Find where the given text appears and provide that cell's center as (X, Y) coordinate. 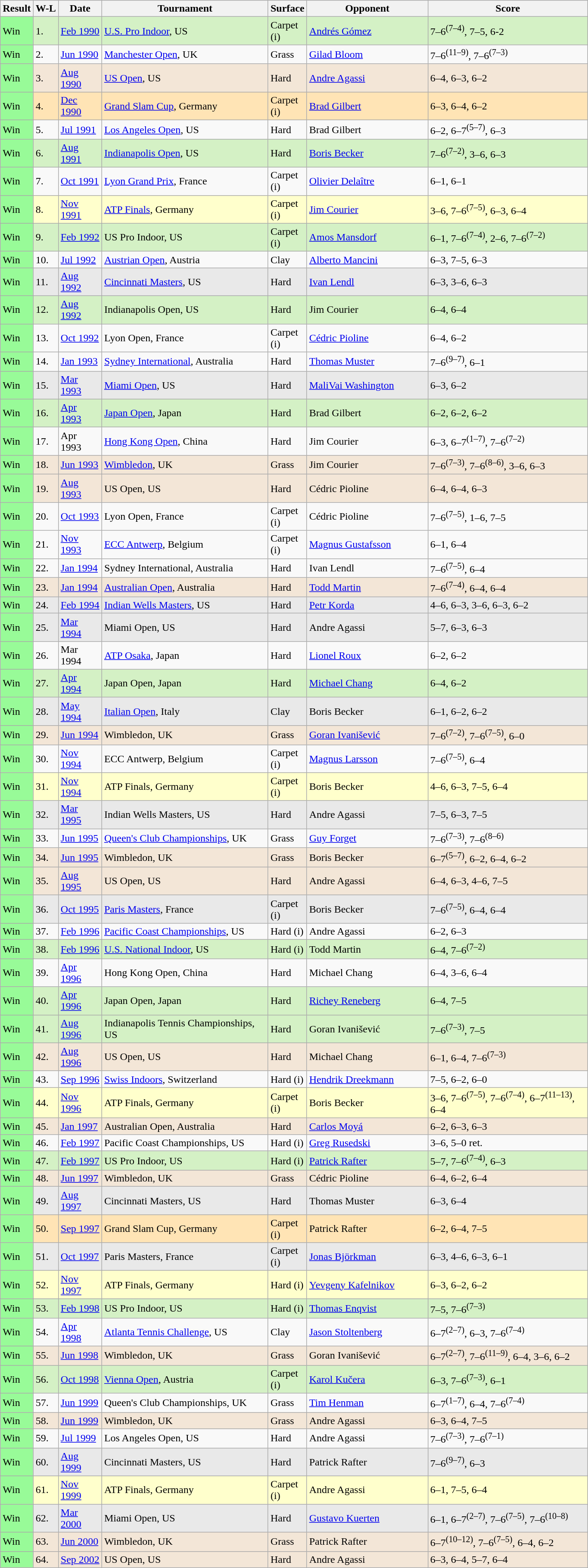
6–4, 6–4 (507, 309)
Date (80, 9)
5–7, 7–6(7–4), 6–3 (507, 1161)
Surface (287, 9)
Magnus Gustafsson (367, 545)
Aug 1993 (80, 489)
6–7(1–7), 6–4, 7–6(7–4) (507, 1403)
Karol Kučera (367, 1379)
Lyon Grand Prix, France (185, 181)
7–6(9–7), 6–1 (507, 362)
W-L (46, 9)
6–4, 6–4, 6–3 (507, 489)
42. (46, 1057)
63. (46, 1542)
7–6(7–3), 7–6(8–6), 3–6, 6–3 (507, 464)
3–6, 5–0 ret. (507, 1143)
7. (46, 181)
3–6, 7–6(7–5), 7–6(7–4), 6–7(11–13), 6–4 (507, 1103)
Feb 1998 (80, 1308)
MaliVai Washington (367, 385)
22. (46, 568)
Aug 1999 (80, 1462)
6–2, 6–3 (507, 931)
Austrian Open, Austria (185, 259)
15. (46, 385)
Feb 1990 (80, 31)
Nov 1999 (80, 1490)
Gustavo Kuerten (367, 1518)
7–5, 7–6(7–3) (507, 1308)
21. (46, 545)
6–4, 6–2, 6–4 (507, 1178)
6–4, 6–3, 6–2 (507, 78)
6–3, 6–4 (507, 1200)
8. (46, 209)
Lionel Roux (367, 655)
Jan 1993 (80, 362)
13. (46, 338)
Manchester Open, UK (185, 54)
6–4, 6–3, 4–6, 7–5 (507, 881)
Jul 1999 (80, 1438)
24. (46, 605)
37. (46, 931)
Jun 1998 (80, 1356)
47. (46, 1161)
36. (46, 909)
7–6(7–3), 7–5 (507, 1029)
Jan 1997 (80, 1126)
7–6(7–2), 3–6, 6–3 (507, 153)
Aug 1995 (80, 881)
Indianapolis Tennis Championships, US (185, 1029)
50. (46, 1229)
52. (46, 1285)
ATP Osaka, Japan (185, 655)
6–1, 6–4, 7–6(7–3) (507, 1057)
Alberto Mancini (367, 259)
6–3, 6–7(1–7), 7–6(7–2) (507, 441)
38. (46, 950)
6–2, 6–4, 7–5 (507, 1229)
Thomas Enqvist (367, 1308)
6–4, 7–6(7–2) (507, 950)
45. (46, 1126)
7–6(11–9), 7–6(7–3) (507, 54)
Result (17, 9)
Nov 1991 (80, 209)
Nov 1993 (80, 545)
16. (46, 413)
7–6(7–2), 7–6(7–5), 6–0 (507, 735)
U.S. Pro Indoor, US (185, 31)
7–6(7–5), 6–4, 6–4 (507, 909)
Apr 1994 (80, 683)
Jul 1991 (80, 130)
6–3, 6–2 (507, 385)
7–6(7–5), 1–6, 7–5 (507, 516)
60. (46, 1462)
Mar 2000 (80, 1518)
18. (46, 464)
32. (46, 814)
Oct 1992 (80, 338)
19. (46, 489)
5. (46, 130)
53. (46, 1308)
48. (46, 1178)
12. (46, 309)
Jun 2000 (80, 1542)
2. (46, 54)
6–7(2–7), 7–6(11–9), 6–4, 3–6, 6–2 (507, 1356)
6–2, 6–3, 6–3 (507, 1126)
Aug 1997 (80, 1200)
Oct 1995 (80, 909)
33. (46, 839)
Mar 1995 (80, 814)
3. (46, 78)
Guy Forget (367, 839)
Atlanta Tennis Challenge, US (185, 1332)
7–5, 6–3, 7–5 (507, 814)
Sep 1997 (80, 1229)
58. (46, 1421)
6–2, 6–7(5–7), 6–3 (507, 130)
5–7, 6–3, 6–3 (507, 627)
46. (46, 1143)
55. (46, 1356)
6–1, 6–7(2–7), 7–6(7–5), 7–6(10–8) (507, 1518)
6–2, 6–2, 6–2 (507, 413)
Tim Henman (367, 1403)
4–6, 6–3, 7–5, 6–4 (507, 787)
6–7(10–12), 7–6(7–5), 6–4, 6–2 (507, 1542)
6–4, 3–6, 6–4 (507, 973)
Jul 1992 (80, 259)
7–6(9–7), 6–3 (507, 1462)
4–6, 6–3, 3–6, 6–3, 6–2 (507, 605)
62. (46, 1518)
40. (46, 1001)
6–3, 4–6, 6–3, 6–1 (507, 1256)
Magnus Larsson (367, 758)
6–3, 6–2, 6–2 (507, 1285)
Feb 1994 (80, 605)
Oct 1997 (80, 1256)
6–2, 6–2 (507, 655)
Aug 1991 (80, 153)
Oct 1998 (80, 1379)
Olivier Delaître (367, 181)
6–4, 7–5 (507, 1001)
6–3, 6–4, 6–2 (507, 106)
26. (46, 655)
64. (46, 1559)
Jonas Björkman (367, 1256)
Jun 1990 (80, 54)
29. (46, 735)
6–7(2–7), 6–3, 7–6(7–4) (507, 1332)
61. (46, 1490)
39. (46, 973)
Oct 1993 (80, 516)
7–6(7–4), 6–4, 6–4 (507, 588)
3–6, 7–6(7–5), 6–3, 6–4 (507, 209)
Nov 1996 (80, 1103)
Dec 1990 (80, 106)
Feb 1992 (80, 237)
Jun 1997 (80, 1178)
6–1, 6–4 (507, 545)
7–6(7–3), 7–6(8–6) (507, 839)
4. (46, 106)
30. (46, 758)
28. (46, 711)
Score (507, 9)
6–3, 6–4, 7–5 (507, 1421)
44. (46, 1103)
1. (46, 31)
6–3, 7–6(7–3), 6–1 (507, 1379)
Jun 1993 (80, 464)
Tournament (185, 9)
Opponent (367, 9)
6–1, 6–2, 6–2 (507, 711)
Swiss Indoors, Switzerland (185, 1079)
Carlos Moyá (367, 1126)
6. (46, 153)
Nov 1997 (80, 1285)
May 1994 (80, 711)
6–3, 7–5, 6–3 (507, 259)
Oct 1991 (80, 181)
51. (46, 1256)
Jun 1994 (80, 735)
7–6(7–3), 7–6(7–1) (507, 1438)
59. (46, 1438)
Sep 1996 (80, 1079)
Greg Rusedski (367, 1143)
Italian Open, Italy (185, 711)
6–3, 3–6, 6–3 (507, 282)
Amos Mansdorf (367, 237)
6–7(5–7), 6–2, 6–4, 6–2 (507, 857)
Richey Reneberg (367, 1001)
6–1, 6–1 (507, 181)
Mar 1993 (80, 385)
27. (46, 683)
Hendrik Dreekmann (367, 1079)
Gilad Bloom (367, 54)
Petr Korda (367, 605)
Andrés Gómez (367, 31)
54. (46, 1332)
17. (46, 441)
43. (46, 1079)
10. (46, 259)
23. (46, 588)
7–6(7–4), 7–5, 6-2 (507, 31)
U.S. National Indoor, US (185, 950)
31. (46, 787)
6–1, 7–6(7–4), 2–6, 7–6(7–2) (507, 237)
6–1, 7–5, 6–4 (507, 1490)
35. (46, 881)
Jason Stoltenberg (367, 1332)
14. (46, 362)
20. (46, 516)
Aug 1990 (80, 78)
Sep 2002 (80, 1559)
Vienna Open, Austria (185, 1379)
7–5, 6–2, 6–0 (507, 1079)
41. (46, 1029)
Apr 1998 (80, 1332)
9. (46, 237)
Yevgeny Kafelnikov (367, 1285)
49. (46, 1200)
6–3, 6–4, 5–7, 6–4 (507, 1559)
11. (46, 282)
34. (46, 857)
56. (46, 1379)
57. (46, 1403)
25. (46, 627)
